Capture the cell that displays the provided text and extract its (X, Y) central coordinate. 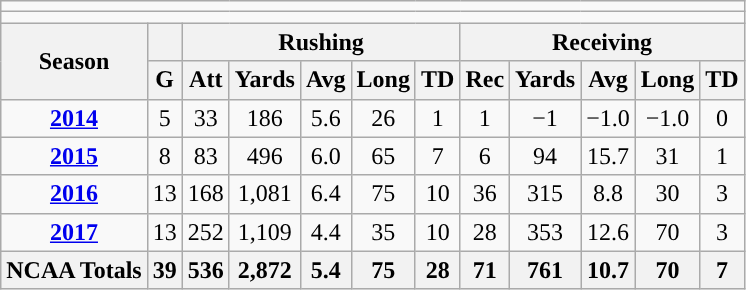
6.4 (326, 194)
2016 (74, 194)
Receiving (602, 42)
5.6 (326, 118)
1,081 (264, 194)
496 (264, 156)
Att (206, 80)
71 (485, 270)
39 (164, 270)
35 (383, 232)
26 (383, 118)
33 (206, 118)
6.0 (326, 156)
2017 (74, 232)
31 (667, 156)
Rushing (321, 42)
8 (164, 156)
761 (546, 270)
6 (485, 156)
5 (164, 118)
94 (546, 156)
83 (206, 156)
4.4 (326, 232)
5.4 (326, 270)
353 (546, 232)
0 (722, 118)
8.8 (608, 194)
G (164, 80)
Rec (485, 80)
−1 (546, 118)
15.7 (608, 156)
536 (206, 270)
36 (485, 194)
252 (206, 232)
168 (206, 194)
315 (546, 194)
10.7 (608, 270)
Season (74, 61)
NCAA Totals (74, 270)
2,872 (264, 270)
12.6 (608, 232)
186 (264, 118)
30 (667, 194)
1,109 (264, 232)
2014 (74, 118)
65 (383, 156)
2015 (74, 156)
